Locate the cell with the specified text and output its [X, Y] center coordinate. 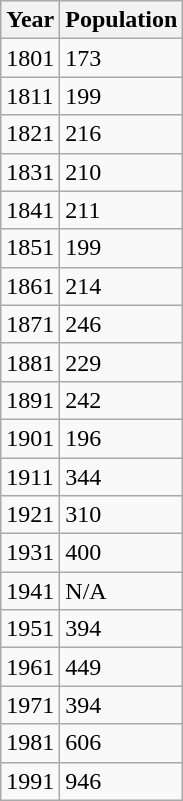
1911 [30, 477]
Year [30, 20]
229 [122, 362]
606 [122, 743]
1831 [30, 172]
1801 [30, 58]
216 [122, 134]
196 [122, 438]
1881 [30, 362]
1921 [30, 515]
173 [122, 58]
400 [122, 553]
1901 [30, 438]
1851 [30, 248]
1981 [30, 743]
210 [122, 172]
1931 [30, 553]
1811 [30, 96]
946 [122, 781]
246 [122, 324]
1951 [30, 629]
1821 [30, 134]
1841 [30, 210]
1871 [30, 324]
344 [122, 477]
1961 [30, 667]
310 [122, 515]
1971 [30, 705]
242 [122, 400]
211 [122, 210]
N/A [122, 591]
214 [122, 286]
1991 [30, 781]
1941 [30, 591]
449 [122, 667]
1861 [30, 286]
1891 [30, 400]
Population [122, 20]
